Search for the cell housing the specified text and yield its (X, Y) center coordinate. 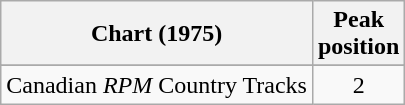
Chart (1975) (157, 34)
Canadian RPM Country Tracks (157, 85)
2 (358, 85)
Peakposition (358, 34)
